Output the [X, Y] coordinate of the center of the cell containing the given text.  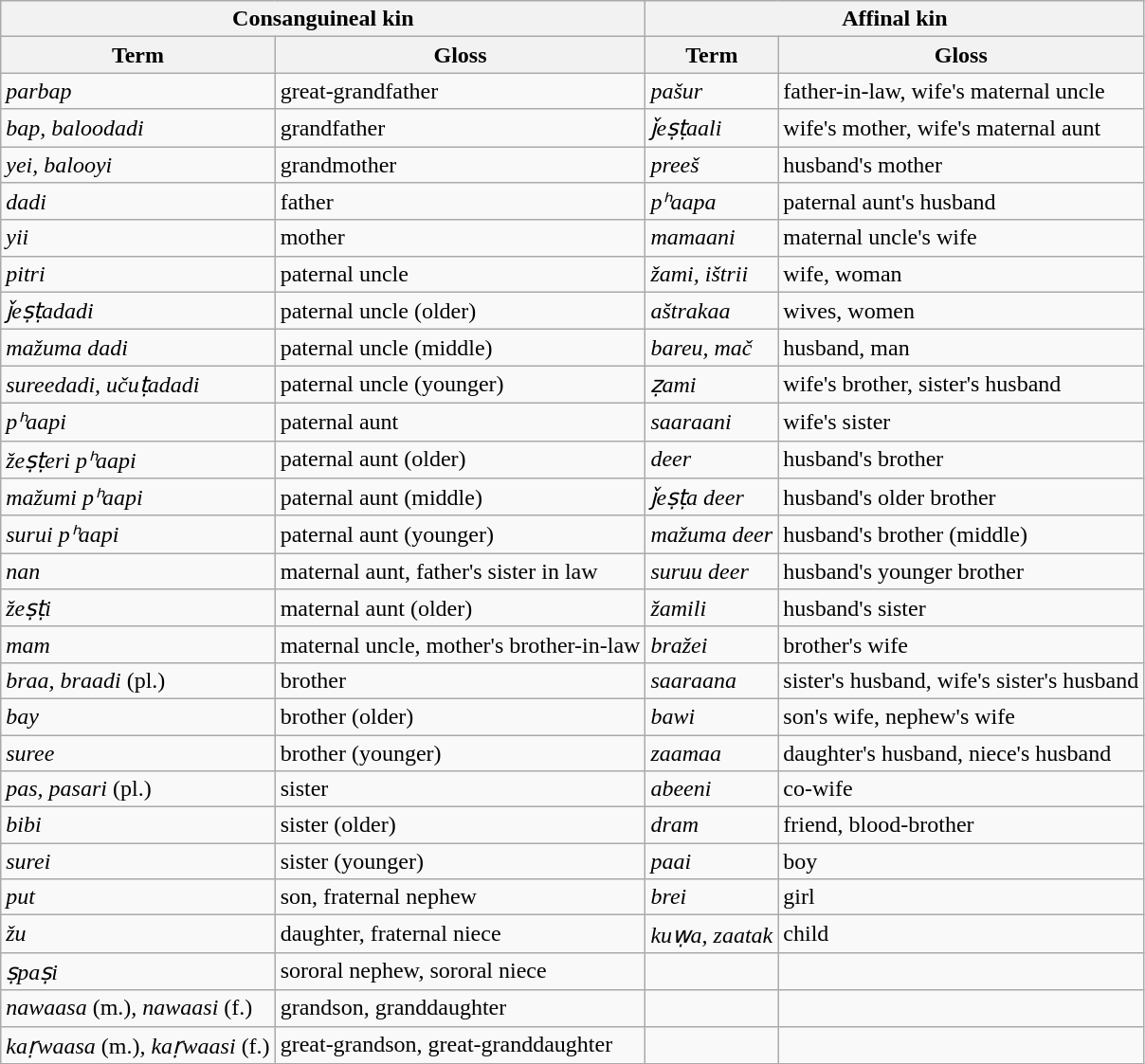
pʰaapi [138, 422]
child [961, 934]
paternal aunt (middle) [461, 497]
pašur [712, 91]
brother (younger) [461, 753]
mamaani [712, 238]
paternal aunt (older) [461, 460]
wife's brother, sister's husband [961, 385]
husband's older brother [961, 497]
grandmother [461, 164]
wife's sister [961, 422]
mother [461, 238]
maternal uncle's wife [961, 238]
husband's brother [961, 460]
kuẉa, zaatak [712, 934]
maternal uncle, mother's brother-in-law [461, 644]
bap, baloodadi [138, 128]
yei, balooyi [138, 164]
ẓami [712, 385]
wife's mother, wife's maternal aunt [961, 128]
ǰeṣṭadadi [138, 311]
sister (younger) [461, 861]
Consanguineal kin [323, 19]
dadi [138, 202]
bibi [138, 825]
Affinal kin [895, 19]
wives, women [961, 311]
dram [712, 825]
mažumi pʰaapi [138, 497]
bay [138, 716]
grandfather [461, 128]
grandson, granddaughter [461, 1008]
pitri [138, 274]
sister's husband, wife's sister's husband [961, 680]
paternal uncle (older) [461, 311]
paai [712, 861]
braa, braadi (pl.) [138, 680]
sororal nephew, sororal niece [461, 971]
brother [461, 680]
husband's younger brother [961, 571]
žamili [712, 608]
preeš [712, 164]
son, fraternal nephew [461, 897]
paternal uncle (younger) [461, 385]
saaraani [712, 422]
surui pʰaapi [138, 534]
nawaasa (m.), nawaasi (f.) [138, 1008]
husband's mother [961, 164]
kaṛwaasa (m.), kaṛwaasi (f.) [138, 1045]
sister [461, 789]
father [461, 202]
husband, man [961, 348]
zaamaa [712, 753]
sureedadi, učuṭadadi [138, 385]
great-grandson, great-granddaughter [461, 1045]
saaraana [712, 680]
maternal aunt (older) [461, 608]
ǰeṣṭaali [712, 128]
pʰaapa [712, 202]
husband's brother (middle) [961, 534]
mam [138, 644]
žeṣṭeri pʰaapi [138, 460]
žeṣṭi [138, 608]
žu [138, 934]
brei [712, 897]
parbap [138, 91]
pas, pasari (pl.) [138, 789]
son's wife, nephew's wife [961, 716]
daughter's husband, niece's husband [961, 753]
bawi [712, 716]
suruu deer [712, 571]
surei [138, 861]
žami, ištrii [712, 274]
husband's sister [961, 608]
ǰeṣṭa deer [712, 497]
brother's wife [961, 644]
great-grandfather [461, 91]
ṣpaṣi [138, 971]
mažuma deer [712, 534]
bareu, mač [712, 348]
bražei [712, 644]
maternal aunt, father's sister in law [461, 571]
sister (older) [461, 825]
co-wife [961, 789]
paternal aunt [461, 422]
paternal aunt (younger) [461, 534]
aštrakaa [712, 311]
wife, woman [961, 274]
friend, blood-brother [961, 825]
boy [961, 861]
paternal uncle [461, 274]
suree [138, 753]
yii [138, 238]
paternal aunt's husband [961, 202]
girl [961, 897]
deer [712, 460]
put [138, 897]
daughter, fraternal niece [461, 934]
brother (older) [461, 716]
abeeni [712, 789]
paternal uncle (middle) [461, 348]
father-in-law, wife's maternal uncle [961, 91]
nan [138, 571]
mažuma dadi [138, 348]
